From the cell containing the given text, extract its center point as (x, y) coordinate. 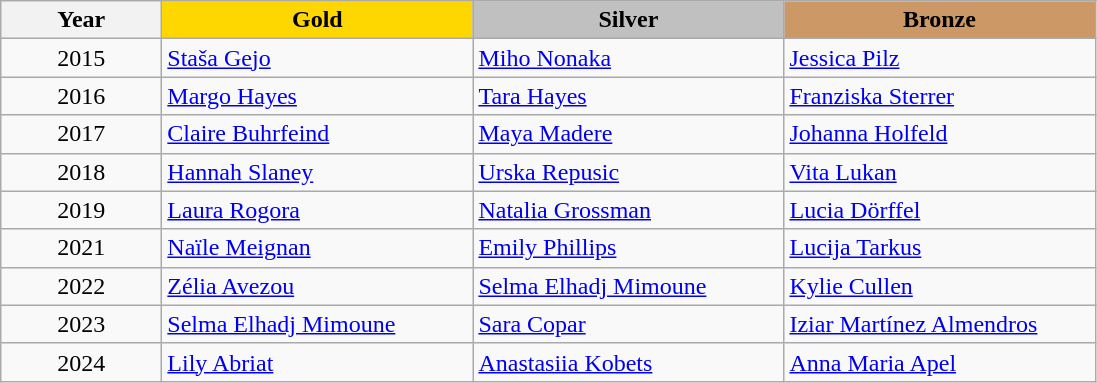
2022 (82, 286)
Iziar Martínez Almendros (940, 324)
Lucija Tarkus (940, 248)
Silver (628, 20)
2016 (82, 96)
Sara Copar (628, 324)
Urska Repusic (628, 172)
Year (82, 20)
2015 (82, 58)
Staša Gejo (318, 58)
Claire Buhrfeind (318, 134)
Hannah Slaney (318, 172)
Johanna Holfeld (940, 134)
Anastasiia Kobets (628, 362)
Kylie Cullen (940, 286)
Laura Rogora (318, 210)
2024 (82, 362)
Margo Hayes (318, 96)
2021 (82, 248)
2017 (82, 134)
Gold (318, 20)
Tara Hayes (628, 96)
Anna Maria Apel (940, 362)
Lucia Dörffel (940, 210)
2019 (82, 210)
Emily Phillips (628, 248)
Zélia Avezou (318, 286)
Lily Abriat (318, 362)
Natalia Grossman (628, 210)
Jessica Pilz (940, 58)
Miho Nonaka (628, 58)
Maya Madere (628, 134)
Franziska Sterrer (940, 96)
Naïle Meignan (318, 248)
Bronze (940, 20)
2023 (82, 324)
Vita Lukan (940, 172)
2018 (82, 172)
